Output the (x, y) coordinate of the center of the cell containing the given text.  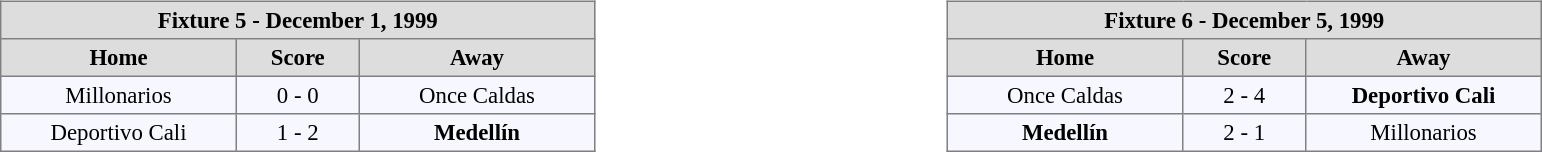
0 - 0 (298, 95)
1 - 2 (298, 133)
Fixture 5 - December 1, 1999 (298, 20)
Fixture 6 - December 5, 1999 (1244, 20)
2 - 1 (1244, 133)
2 - 4 (1244, 95)
